Return [x, y] of the center of cell containing provided text 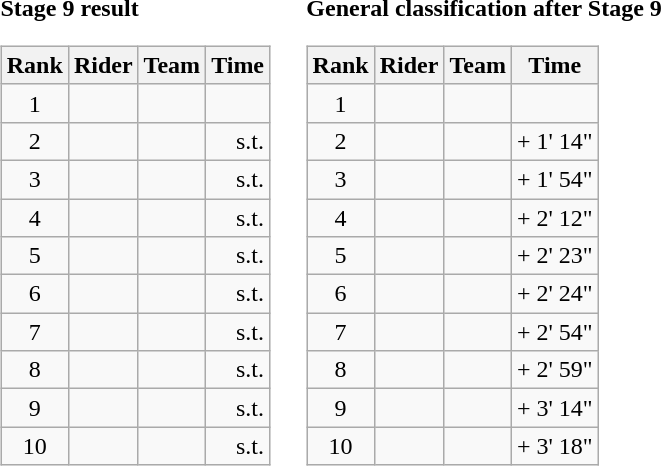
+ 3' 18" [554, 446]
+ 2' 23" [554, 256]
+ 2' 24" [554, 294]
+ 2' 59" [554, 370]
+ 1' 14" [554, 141]
+ 3' 14" [554, 408]
+ 2' 54" [554, 332]
+ 1' 54" [554, 179]
+ 2' 12" [554, 217]
